For the text-containing cell, return its midpoint in [x, y] coordinate format. 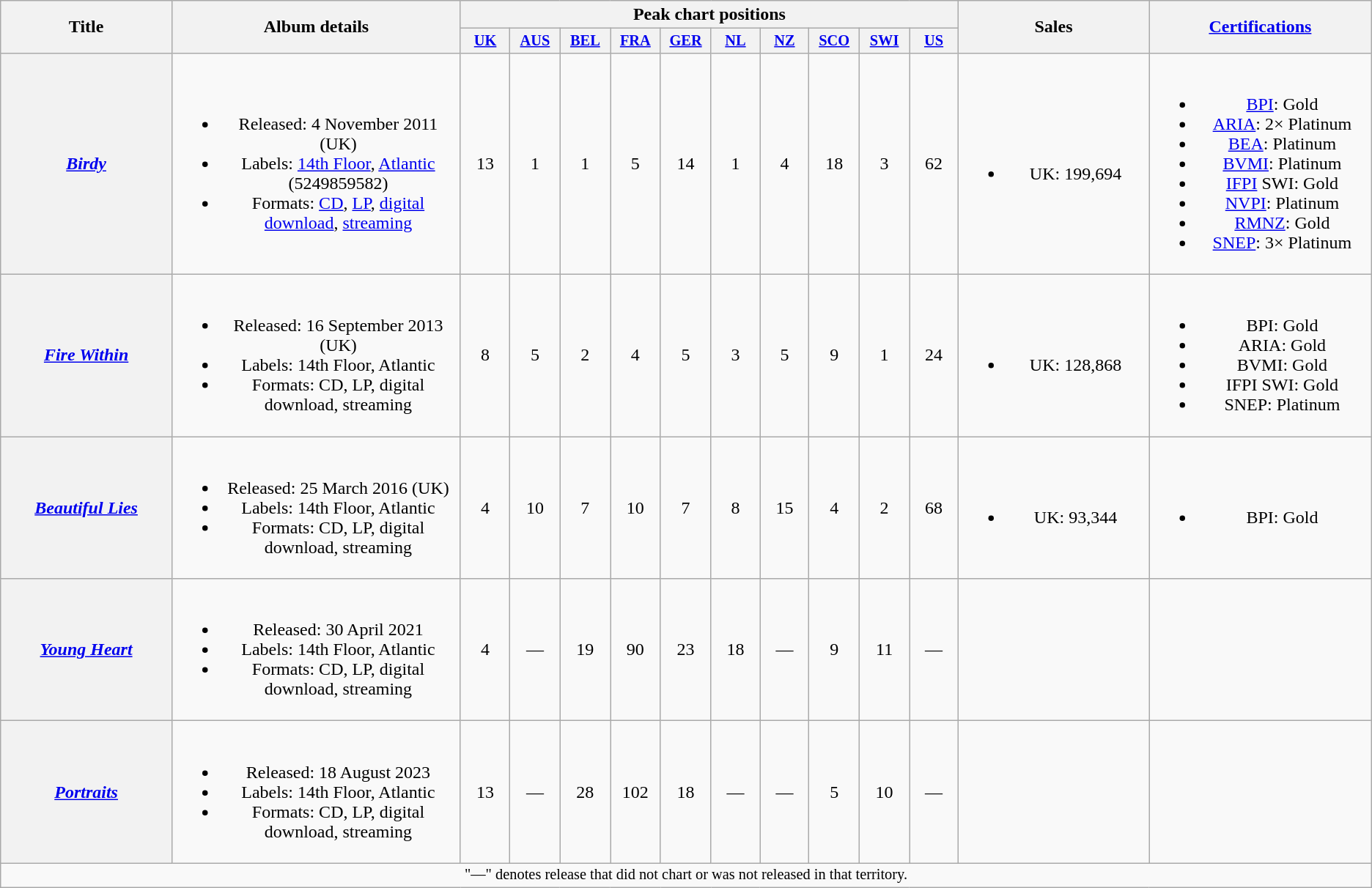
NL [736, 41]
NZ [784, 41]
Young Heart [86, 650]
FRA [636, 41]
Released: 25 March 2016 (UK)Labels: 14th Floor, AtlanticFormats: CD, LP, digital download, streaming [316, 508]
Released: 4 November 2011 (UK)Labels: 14th Floor, Atlantic (5249859582)Formats: CD, LP, digital download, streaming [316, 163]
SWI [884, 41]
BEL [585, 41]
28 [585, 792]
UK: 128,868 [1053, 356]
Title [86, 27]
SCO [834, 41]
Certifications [1261, 27]
US [934, 41]
19 [585, 650]
62 [934, 163]
68 [934, 508]
UK: 199,694 [1053, 163]
BPI: GoldARIA: GoldBVMI: GoldIFPI SWI: GoldSNEP: Platinum [1261, 356]
BPI: GoldARIA: 2× PlatinumBEA: PlatinumBVMI: PlatinumIFPI SWI: GoldNVPI: PlatinumRMNZ: GoldSNEP: 3× Platinum [1261, 163]
90 [636, 650]
Released: 30 April 2021Labels: 14th Floor, AtlanticFormats: CD, LP, digital download, streaming [316, 650]
GER [686, 41]
102 [636, 792]
Released: 18 August 2023Labels: 14th Floor, AtlanticFormats: CD, LP, digital download, streaming [316, 792]
15 [784, 508]
BPI: Gold [1261, 508]
11 [884, 650]
Released: 16 September 2013 (UK)Labels: 14th Floor, AtlanticFormats: CD, LP, digital download, streaming [316, 356]
24 [934, 356]
14 [686, 163]
UK [485, 41]
23 [686, 650]
Peak chart positions [709, 15]
Beautiful Lies [86, 508]
Portraits [86, 792]
Album details [316, 27]
"—" denotes release that did not chart or was not released in that territory. [686, 876]
Birdy [86, 163]
UK: 93,344 [1053, 508]
Sales [1053, 27]
Fire Within [86, 356]
AUS [535, 41]
